Return the [X, Y] coordinate for the center point of the cell that contains the specified text.  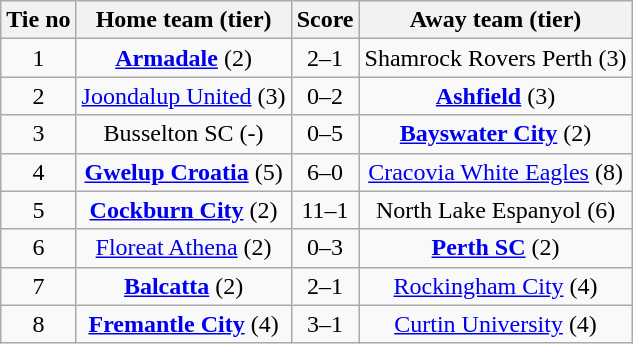
Fremantle City (4) [184, 324]
Score [325, 20]
4 [38, 172]
3–1 [325, 324]
Perth SC (2) [496, 248]
Floreat Athena (2) [184, 248]
2 [38, 96]
1 [38, 58]
5 [38, 210]
3 [38, 134]
Bayswater City (2) [496, 134]
Shamrock Rovers Perth (3) [496, 58]
Tie no [38, 20]
Curtin University (4) [496, 324]
6–0 [325, 172]
Home team (tier) [184, 20]
6 [38, 248]
Armadale (2) [184, 58]
Cracovia White Eagles (8) [496, 172]
Away team (tier) [496, 20]
Joondalup United (3) [184, 96]
Busselton SC (-) [184, 134]
Gwelup Croatia (5) [184, 172]
0–3 [325, 248]
Balcatta (2) [184, 286]
0–2 [325, 96]
Cockburn City (2) [184, 210]
Ashfield (3) [496, 96]
Rockingham City (4) [496, 286]
7 [38, 286]
8 [38, 324]
North Lake Espanyol (6) [496, 210]
11–1 [325, 210]
0–5 [325, 134]
